Detect which cell encompasses the target text, then output its (x, y) center coordinate. 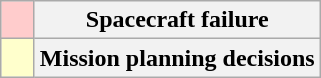
Mission planning decisions (177, 58)
Spacecraft failure (177, 20)
